Output the [x, y] coordinate of the center of the cell containing the given text.  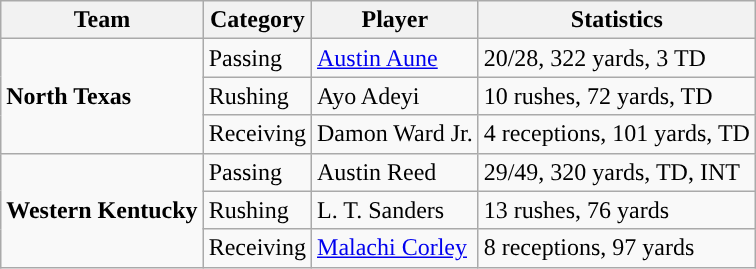
20/28, 322 yards, 3 TD [616, 58]
29/49, 320 yards, TD, INT [616, 172]
Austin Reed [396, 172]
Team [102, 20]
8 receptions, 97 yards [616, 248]
13 rushes, 76 yards [616, 210]
Player [396, 20]
Western Kentucky [102, 210]
Statistics [616, 20]
Damon Ward Jr. [396, 134]
4 receptions, 101 yards, TD [616, 134]
Austin Aune [396, 58]
Ayo Adeyi [396, 96]
10 rushes, 72 yards, TD [616, 96]
North Texas [102, 96]
Malachi Corley [396, 248]
Category [257, 20]
L. T. Sanders [396, 210]
